Pinpoint the cell where the given text exists, returning its (X, Y) midpoint coordinate. 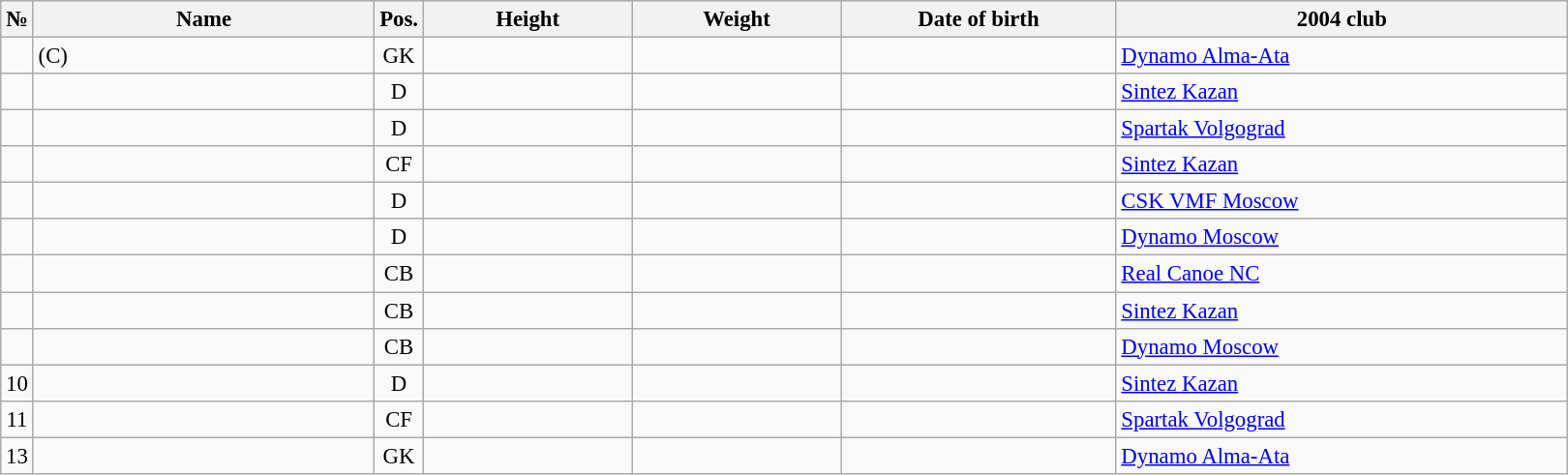
Real Canoe NC (1342, 274)
Name (203, 19)
10 (17, 383)
2004 club (1342, 19)
13 (17, 456)
11 (17, 419)
(C) (203, 56)
Pos. (399, 19)
№ (17, 19)
Weight (737, 19)
Date of birth (979, 19)
Height (528, 19)
CSK VMF Moscow (1342, 201)
